Return (x, y) of the center of cell containing provided text 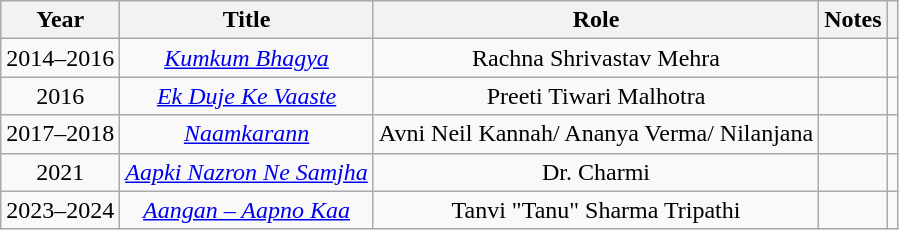
Kumkum Bhagya (247, 58)
Ek Duje Ke Vaaste (247, 96)
2021 (60, 172)
2023–2024 (60, 210)
Preeti Tiwari Malhotra (596, 96)
2014–2016 (60, 58)
Aangan – Aapno Kaa (247, 210)
Rachna Shrivastav Mehra (596, 58)
Dr. Charmi (596, 172)
Aapki Nazron Ne Samjha (247, 172)
Role (596, 20)
2016 (60, 96)
Tanvi "Tanu" Sharma Tripathi (596, 210)
Avni Neil Kannah/ Ananya Verma/ Nilanjana (596, 134)
Title (247, 20)
Naamkarann (247, 134)
2017–2018 (60, 134)
Notes (853, 20)
Year (60, 20)
